For the text-containing cell, return its midpoint in [X, Y] coordinate format. 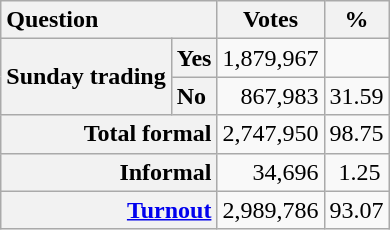
1.25 [356, 172]
2,747,950 [270, 134]
Votes [270, 20]
Sunday trading [86, 77]
98.75 [356, 134]
1,879,967 [270, 58]
2,989,786 [270, 210]
Informal [109, 172]
Yes [194, 58]
93.07 [356, 210]
No [194, 96]
34,696 [270, 172]
Turnout [109, 210]
% [356, 20]
Total formal [109, 134]
31.59 [356, 96]
867,983 [270, 96]
Question [109, 20]
